Capture the cell that displays the provided text and extract its [X, Y] central coordinate. 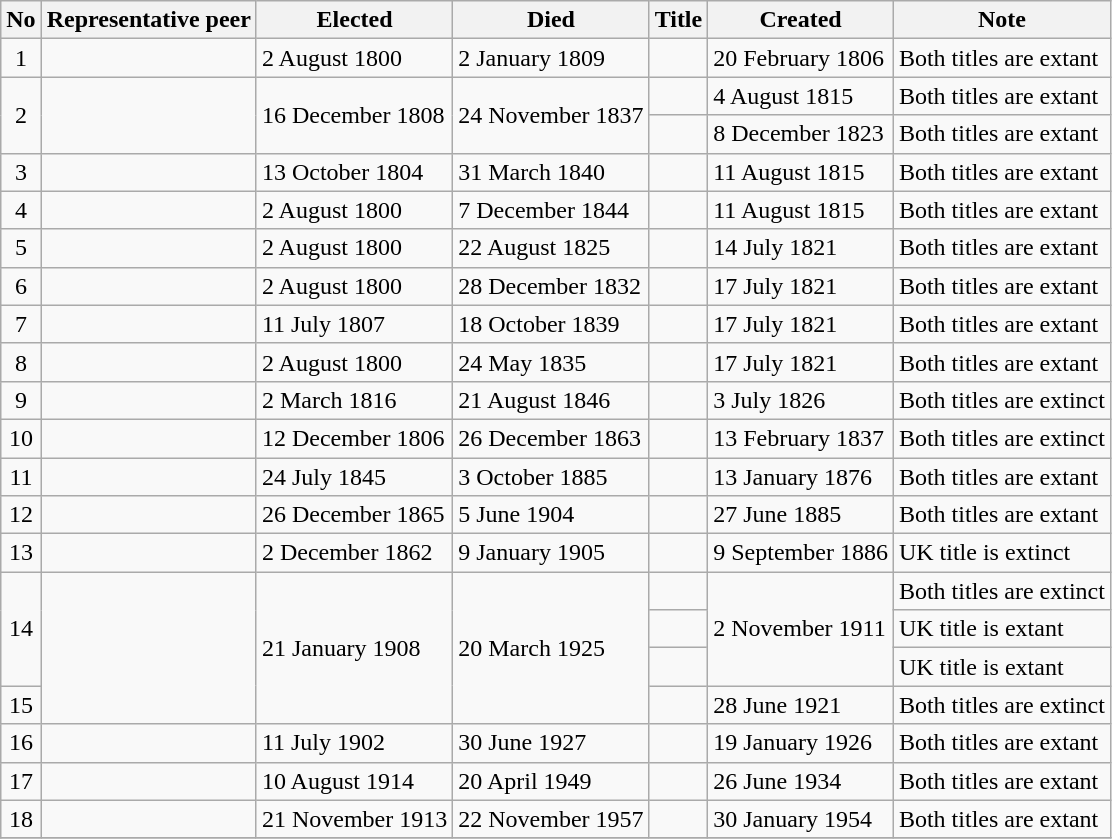
21 November 1913 [354, 819]
18 October 1839 [551, 324]
5 June 1904 [551, 515]
8 [21, 362]
18 [21, 819]
7 [21, 324]
10 August 1914 [354, 781]
11 July 1902 [354, 743]
21 August 1846 [551, 400]
2 March 1816 [354, 400]
3 October 1885 [551, 477]
26 December 1863 [551, 438]
11 July 1807 [354, 324]
22 November 1957 [551, 819]
16 December 1808 [354, 115]
22 August 1825 [551, 248]
17 [21, 781]
24 July 1845 [354, 477]
4 August 1815 [801, 96]
11 [21, 477]
28 December 1832 [551, 286]
UK title is extinct [1002, 553]
9 January 1905 [551, 553]
12 [21, 515]
2 [21, 115]
14 July 1821 [801, 248]
15 [21, 705]
21 January 1908 [354, 648]
2 November 1911 [801, 629]
Elected [354, 20]
8 December 1823 [801, 134]
Representative peer [148, 20]
24 November 1837 [551, 115]
20 April 1949 [551, 781]
No [21, 20]
19 January 1926 [801, 743]
13 [21, 553]
26 December 1865 [354, 515]
Created [801, 20]
5 [21, 248]
10 [21, 438]
20 February 1806 [801, 58]
9 [21, 400]
16 [21, 743]
Title [678, 20]
2 January 1809 [551, 58]
4 [21, 210]
1 [21, 58]
13 October 1804 [354, 172]
28 June 1921 [801, 705]
20 March 1925 [551, 648]
13 February 1837 [801, 438]
26 June 1934 [801, 781]
14 [21, 629]
6 [21, 286]
27 June 1885 [801, 515]
3 July 1826 [801, 400]
9 September 1886 [801, 553]
13 January 1876 [801, 477]
24 May 1835 [551, 362]
7 December 1844 [551, 210]
3 [21, 172]
Died [551, 20]
Note [1002, 20]
30 June 1927 [551, 743]
12 December 1806 [354, 438]
31 March 1840 [551, 172]
2 December 1862 [354, 553]
30 January 1954 [801, 819]
